Determine the (X, Y) coordinate at the center of the cell enclosing the given text.  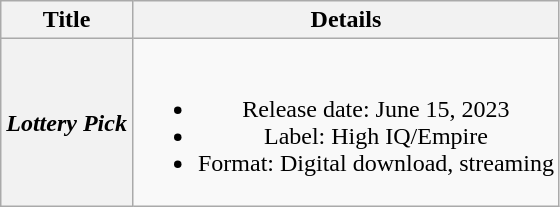
Details (346, 20)
Title (67, 20)
Release date: June 15, 2023Label: High IQ/EmpireFormat: Digital download, streaming (346, 122)
Lottery Pick (67, 122)
